Pinpoint the cell where the given text exists, returning its (X, Y) midpoint coordinate. 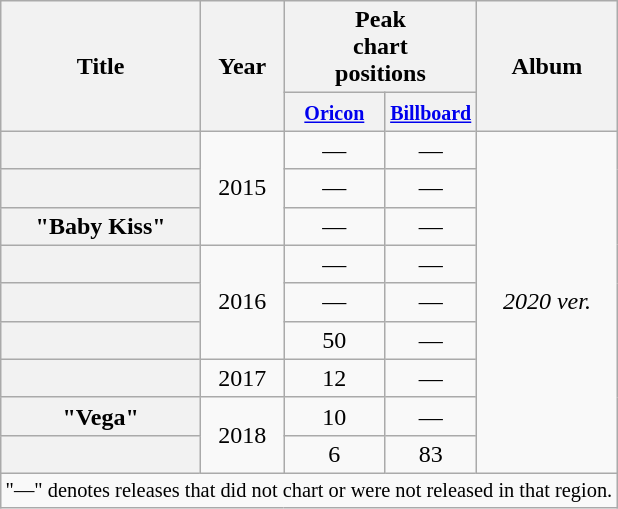
2018 (242, 435)
"Vega" (101, 416)
83 (431, 454)
10 (334, 416)
12 (334, 378)
"Baby Kiss" (101, 226)
50 (334, 340)
2017 (242, 378)
2020 ver. (547, 302)
2016 (242, 302)
6 (334, 454)
Oricon (334, 112)
Title (101, 66)
Peak chart positions (380, 47)
Billboard (431, 112)
2015 (242, 188)
Year (242, 66)
"—" denotes releases that did not chart or were not released in that region. (309, 490)
Album (547, 66)
